Capture the cell that displays the provided text and extract its (x, y) central coordinate. 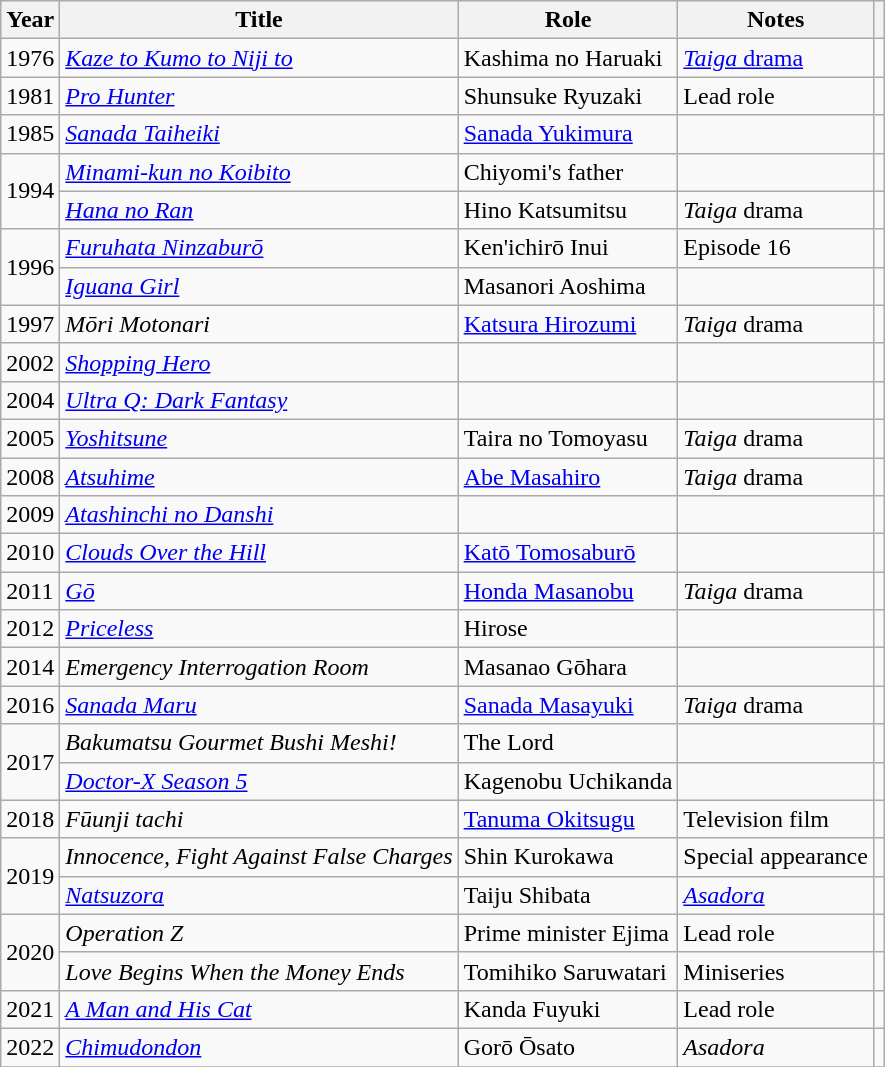
A Man and His Cat (259, 1009)
Sanada Masayuki (568, 705)
Kashima no Haruaki (568, 58)
Fūunji tachi (259, 819)
2004 (30, 400)
Atashinchi no Danshi (259, 515)
2021 (30, 1009)
The Lord (568, 743)
Prime minister Ejima (568, 933)
Iguana Girl (259, 286)
Love Begins When the Money Ends (259, 971)
Television film (776, 819)
Ken'ichirō Inui (568, 248)
Notes (776, 20)
Minami-kun no Koibito (259, 172)
Bakumatsu Gourmet Bushi Meshi! (259, 743)
Priceless (259, 629)
2011 (30, 591)
1994 (30, 191)
Title (259, 20)
Kagenobu Uchikanda (568, 781)
Kaze to Kumo to Niji to (259, 58)
Taiju Shibata (568, 895)
Year (30, 20)
2005 (30, 438)
1981 (30, 96)
Mōri Motonari (259, 324)
Furuhata Ninzaburō (259, 248)
Episode 16 (776, 248)
Ultra Q: Dark Fantasy (259, 400)
Atsuhime (259, 477)
Chimudondon (259, 1047)
Gō (259, 591)
1996 (30, 267)
Shopping Hero (259, 362)
Katsura Hirozumi (568, 324)
Tanuma Okitsugu (568, 819)
Sanada Maru (259, 705)
Tomihiko Saruwatari (568, 971)
Shunsuke Ryuzaki (568, 96)
Clouds Over the Hill (259, 553)
2010 (30, 553)
Hino Katsumitsu (568, 210)
Hana no Ran (259, 210)
Gorō Ōsato (568, 1047)
Special appearance (776, 857)
Sanada Yukimura (568, 134)
Honda Masanobu (568, 591)
2008 (30, 477)
2014 (30, 667)
Miniseries (776, 971)
2018 (30, 819)
Masanori Aoshima (568, 286)
1985 (30, 134)
Pro Hunter (259, 96)
2017 (30, 762)
Sanada Taiheiki (259, 134)
Innocence, Fight Against False Charges (259, 857)
2016 (30, 705)
2012 (30, 629)
2002 (30, 362)
2019 (30, 876)
Emergency Interrogation Room (259, 667)
Natsuzora (259, 895)
Shin Kurokawa (568, 857)
1976 (30, 58)
Operation Z (259, 933)
2022 (30, 1047)
1997 (30, 324)
Hirose (568, 629)
Katō Tomosaburō (568, 553)
2020 (30, 952)
Chiyomi's father (568, 172)
Abe Masahiro (568, 477)
Kanda Fuyuki (568, 1009)
Taira no Tomoyasu (568, 438)
2009 (30, 515)
Doctor-X Season 5 (259, 781)
Masanao Gōhara (568, 667)
Role (568, 20)
Yoshitsune (259, 438)
